Capture the cell that displays the provided text and extract its [x, y] central coordinate. 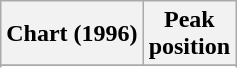
Peakposition [189, 34]
Chart (1996) [72, 34]
